Detect which cell encompasses the target text, then output its [x, y] center coordinate. 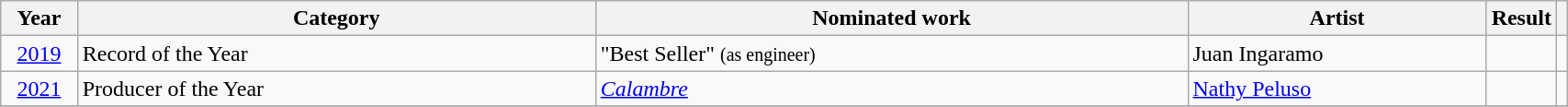
Artist [1337, 18]
Nathy Peluso [1337, 89]
Category [336, 18]
Record of the Year [336, 53]
2019 [39, 53]
2021 [39, 89]
Result [1521, 18]
Calambre [891, 89]
"Best Seller" (as engineer) [891, 53]
Producer of the Year [336, 89]
Nominated work [891, 18]
Year [39, 18]
Juan Ingaramo [1337, 53]
